Provide the (X, Y) coordinate of the cell's center where the given text is located.  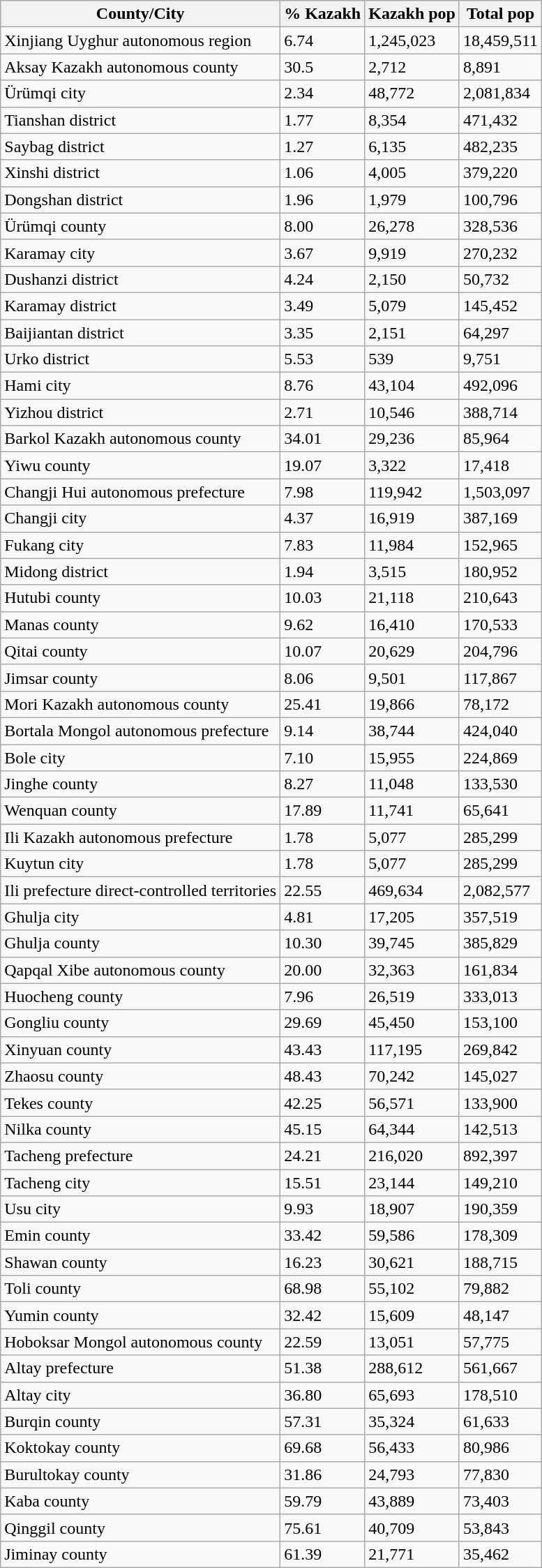
145,027 (500, 1076)
8.06 (322, 678)
269,842 (500, 1050)
64,344 (412, 1129)
9.14 (322, 731)
68.98 (322, 1289)
133,530 (500, 784)
2.71 (322, 412)
Gongliu county (141, 1023)
1.96 (322, 200)
51.38 (322, 1368)
11,048 (412, 784)
Jiminay county (141, 1554)
117,195 (412, 1050)
22.55 (322, 890)
64,297 (500, 333)
2,082,577 (500, 890)
385,829 (500, 943)
Ili Kazakh autonomous prefecture (141, 837)
77,830 (500, 1474)
216,020 (412, 1156)
482,235 (500, 147)
32.42 (322, 1315)
Ürümqi city (141, 94)
Changji Hui autonomous prefecture (141, 492)
471,432 (500, 120)
224,869 (500, 757)
Manas county (141, 625)
5,079 (412, 306)
7.98 (322, 492)
53,843 (500, 1528)
145,452 (500, 306)
469,634 (412, 890)
Ghulja city (141, 917)
70,242 (412, 1076)
% Kazakh (322, 14)
1.94 (322, 572)
Kazakh pop (412, 14)
10,546 (412, 412)
Mori Kazakh autonomous county (141, 704)
9,751 (500, 359)
20,629 (412, 651)
Total pop (500, 14)
9,501 (412, 678)
3,515 (412, 572)
48,147 (500, 1315)
5.53 (322, 359)
Qitai county (141, 651)
3.67 (322, 253)
24,793 (412, 1474)
357,519 (500, 917)
17,205 (412, 917)
61.39 (322, 1554)
75.61 (322, 1528)
3.49 (322, 306)
7.96 (322, 996)
13,051 (412, 1342)
30,621 (412, 1262)
Dushanzi district (141, 279)
Jinghe county (141, 784)
Hami city (141, 386)
15,955 (412, 757)
35,324 (412, 1421)
18,907 (412, 1209)
142,513 (500, 1129)
1,245,023 (412, 40)
Xinshi district (141, 173)
153,100 (500, 1023)
Tacheng city (141, 1183)
40,709 (412, 1528)
1.06 (322, 173)
Yizhou district (141, 412)
210,643 (500, 598)
Ürümqi county (141, 226)
19.07 (322, 465)
Tekes county (141, 1103)
Barkol Kazakh autonomous county (141, 439)
Hoboksar Mongol autonomous county (141, 1342)
22.59 (322, 1342)
Midong district (141, 572)
Altay city (141, 1395)
190,359 (500, 1209)
48,772 (412, 94)
59,586 (412, 1236)
Tacheng prefecture (141, 1156)
1,979 (412, 200)
Kuytun city (141, 864)
Usu city (141, 1209)
8,354 (412, 120)
492,096 (500, 386)
2,151 (412, 333)
85,964 (500, 439)
17,418 (500, 465)
Shawan county (141, 1262)
161,834 (500, 970)
2,150 (412, 279)
31.86 (322, 1474)
57.31 (322, 1421)
57,775 (500, 1342)
7.83 (322, 545)
9.93 (322, 1209)
34.01 (322, 439)
43.43 (322, 1050)
7.10 (322, 757)
55,102 (412, 1289)
Changji city (141, 518)
16.23 (322, 1262)
8,891 (500, 67)
Saybag district (141, 147)
Dongshan district (141, 200)
26,519 (412, 996)
45,450 (412, 1023)
288,612 (412, 1368)
45.15 (322, 1129)
Yumin county (141, 1315)
133,900 (500, 1103)
73,403 (500, 1501)
100,796 (500, 200)
3,322 (412, 465)
24.21 (322, 1156)
Koktokay county (141, 1448)
Toli county (141, 1289)
1,503,097 (500, 492)
Ghulja county (141, 943)
6.74 (322, 40)
4,005 (412, 173)
Ili prefecture direct-controlled territories (141, 890)
3.35 (322, 333)
43,889 (412, 1501)
61,633 (500, 1421)
333,013 (500, 996)
56,571 (412, 1103)
21,771 (412, 1554)
33.42 (322, 1236)
65,693 (412, 1395)
10.07 (322, 651)
Burqin county (141, 1421)
Kaba county (141, 1501)
424,040 (500, 731)
29.69 (322, 1023)
Wenquan county (141, 811)
Yiwu county (141, 465)
11,741 (412, 811)
152,965 (500, 545)
Hutubi county (141, 598)
379,220 (500, 173)
11,984 (412, 545)
Tianshan district (141, 120)
78,172 (500, 704)
32,363 (412, 970)
Qinggil county (141, 1528)
16,410 (412, 625)
1.27 (322, 147)
149,210 (500, 1183)
10.30 (322, 943)
1.77 (322, 120)
Aksay Kazakh autonomous county (141, 67)
2,081,834 (500, 94)
15.51 (322, 1183)
539 (412, 359)
50,732 (500, 279)
38,744 (412, 731)
2.34 (322, 94)
387,169 (500, 518)
328,536 (500, 226)
Bortala Mongol autonomous prefecture (141, 731)
Fukang city (141, 545)
8.76 (322, 386)
892,397 (500, 1156)
170,533 (500, 625)
Karamay city (141, 253)
8.27 (322, 784)
Huocheng county (141, 996)
4.37 (322, 518)
204,796 (500, 651)
9.62 (322, 625)
79,882 (500, 1289)
Karamay district (141, 306)
Qapqal Xibe autonomous county (141, 970)
117,867 (500, 678)
80,986 (500, 1448)
388,714 (500, 412)
18,459,511 (500, 40)
43,104 (412, 386)
180,952 (500, 572)
119,942 (412, 492)
Xinjiang Uyghur autonomous region (141, 40)
561,667 (500, 1368)
Zhaosu county (141, 1076)
19,866 (412, 704)
17.89 (322, 811)
Baijiantan district (141, 333)
36.80 (322, 1395)
6,135 (412, 147)
Nilka county (141, 1129)
Urko district (141, 359)
9,919 (412, 253)
Altay prefecture (141, 1368)
21,118 (412, 598)
Burultokay county (141, 1474)
59.79 (322, 1501)
Jimsar county (141, 678)
4.81 (322, 917)
20.00 (322, 970)
4.24 (322, 279)
178,510 (500, 1395)
Bole city (141, 757)
2,712 (412, 67)
Сounty/City (141, 14)
Xinyuan county (141, 1050)
39,745 (412, 943)
56,433 (412, 1448)
188,715 (500, 1262)
Emin county (141, 1236)
25.41 (322, 704)
16,919 (412, 518)
23,144 (412, 1183)
30.5 (322, 67)
42.25 (322, 1103)
29,236 (412, 439)
35,462 (500, 1554)
65,641 (500, 811)
69.68 (322, 1448)
270,232 (500, 253)
10.03 (322, 598)
15,609 (412, 1315)
48.43 (322, 1076)
178,309 (500, 1236)
8.00 (322, 226)
26,278 (412, 226)
